Find where the given text appears and provide that cell's center as [x, y] coordinate. 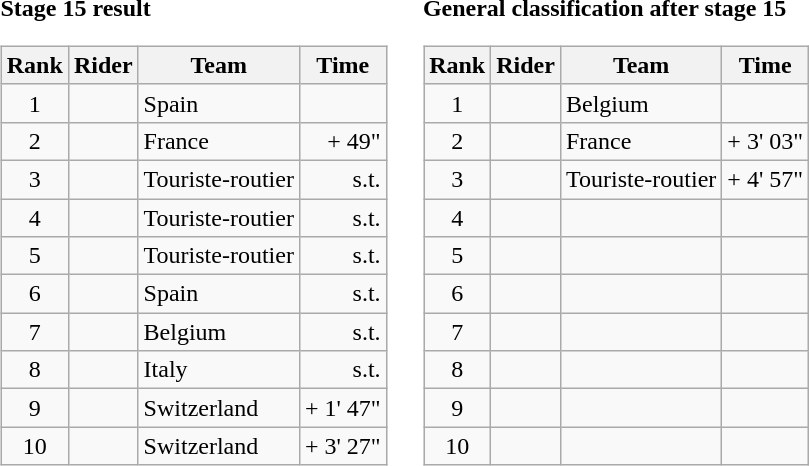
+ 1' 47" [342, 408]
+ 49" [342, 141]
Italy [218, 370]
+ 3' 03" [766, 141]
+ 4' 57" [766, 179]
+ 3' 27" [342, 446]
